For the text-containing cell, return its midpoint in (X, Y) coordinate format. 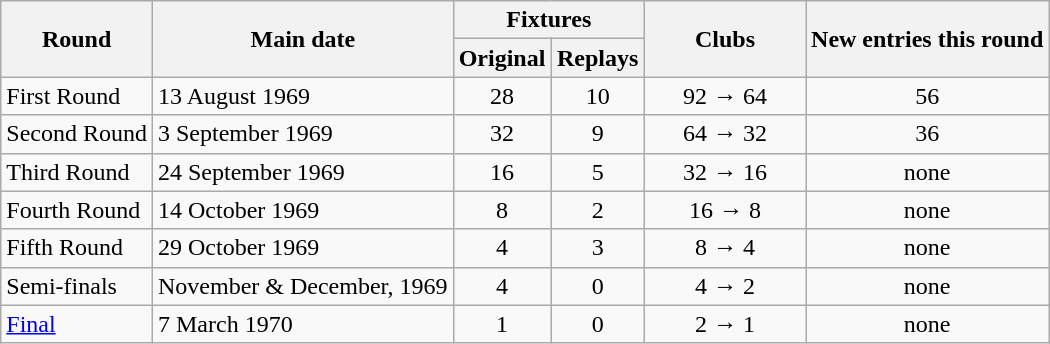
First Round (77, 96)
Second Round (77, 134)
1 (502, 324)
7 March 1970 (302, 324)
32 (502, 134)
36 (928, 134)
3 September 1969 (302, 134)
9 (598, 134)
Third Round (77, 172)
2 (598, 210)
2 → 1 (724, 324)
28 (502, 96)
8 (502, 210)
November & December, 1969 (302, 286)
92 → 64 (724, 96)
4 → 2 (724, 286)
Semi-finals (77, 286)
10 (598, 96)
New entries this round (928, 39)
Clubs (724, 39)
Original (502, 58)
8 → 4 (724, 248)
24 September 1969 (302, 172)
Fifth Round (77, 248)
Fourth Round (77, 210)
Replays (598, 58)
Fixtures (548, 20)
Round (77, 39)
Main date (302, 39)
13 August 1969 (302, 96)
64 → 32 (724, 134)
3 (598, 248)
Final (77, 324)
29 October 1969 (302, 248)
56 (928, 96)
14 October 1969 (302, 210)
16 (502, 172)
5 (598, 172)
16 → 8 (724, 210)
32 → 16 (724, 172)
